Search for the cell housing the specified text and yield its (x, y) center coordinate. 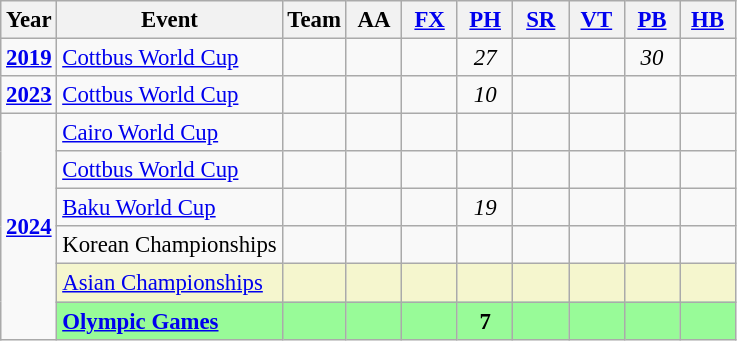
2023 (29, 95)
Cairo World Cup (170, 133)
27 (485, 58)
Year (29, 20)
Baku World Cup (170, 208)
2019 (29, 58)
Asian Championships (170, 283)
7 (485, 321)
Event (170, 20)
10 (485, 95)
Olympic Games (170, 321)
Team (314, 20)
HB (708, 20)
AA (374, 20)
PB (652, 20)
2024 (29, 227)
VT (597, 20)
Korean Championships (170, 245)
PH (485, 20)
30 (652, 58)
SR (541, 20)
FX (430, 20)
19 (485, 208)
